Pinpoint the cell where the given text exists, returning its (x, y) midpoint coordinate. 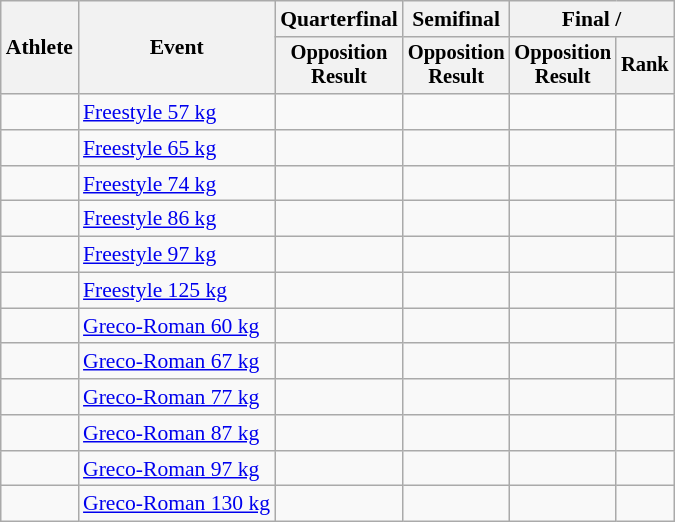
Event (176, 48)
Greco-Roman 60 kg (176, 326)
Freestyle 125 kg (176, 291)
Greco-Roman 97 kg (176, 469)
Greco-Roman 77 kg (176, 397)
Semifinal (456, 19)
Rank (645, 66)
Quarterfinal (339, 19)
Freestyle 57 kg (176, 112)
Greco-Roman 87 kg (176, 433)
Athlete (40, 48)
Freestyle 74 kg (176, 184)
Freestyle 86 kg (176, 219)
Greco-Roman 130 kg (176, 504)
Final / (591, 19)
Greco-Roman 67 kg (176, 362)
Freestyle 65 kg (176, 148)
Freestyle 97 kg (176, 255)
